For the text-containing cell, return its midpoint in [X, Y] coordinate format. 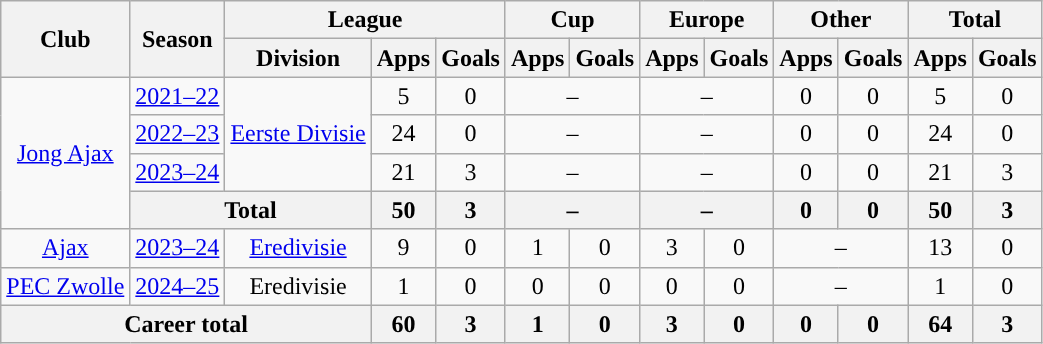
Career total [186, 324]
13 [940, 248]
League [366, 20]
2024–25 [178, 286]
64 [940, 324]
9 [403, 248]
Season [178, 39]
Club [66, 39]
Jong Ajax [66, 153]
Other [841, 20]
2022–23 [178, 134]
PEC Zwolle [66, 286]
60 [403, 324]
Ajax [66, 248]
Europe [707, 20]
Division [298, 58]
Eerste Divisie [298, 134]
2021–22 [178, 96]
Cup [572, 20]
